For the text-containing cell, return its midpoint in [x, y] coordinate format. 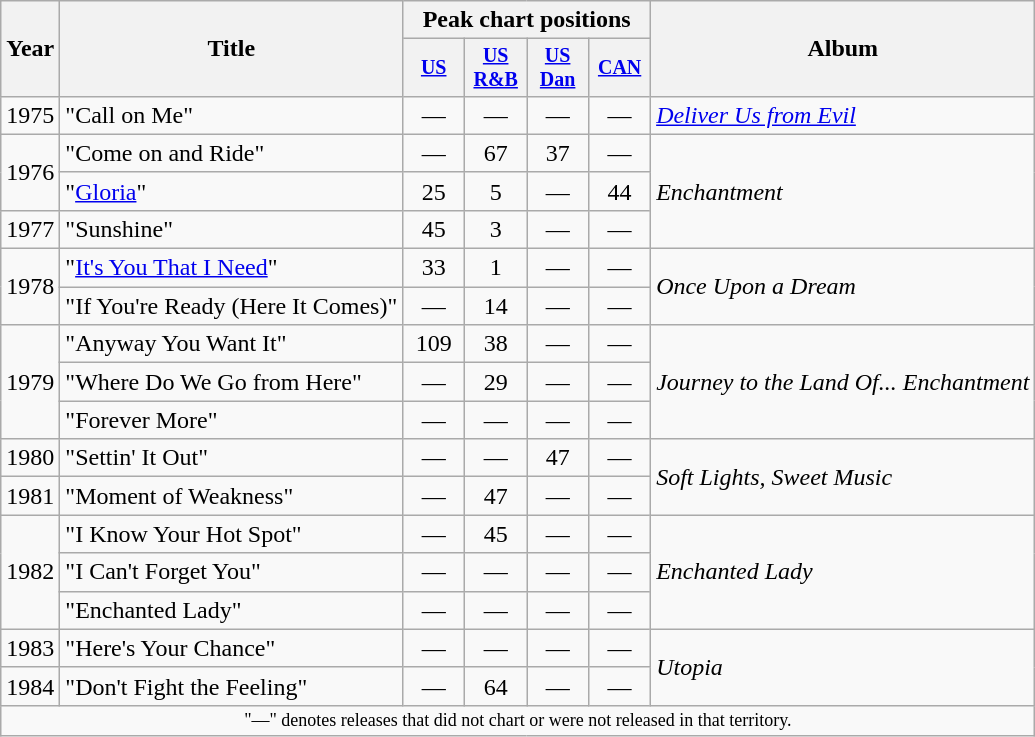
"Moment of Weakness" [232, 496]
38 [496, 344]
"Anyway You Want It" [232, 344]
US [434, 68]
"Sunshine" [232, 229]
"Forever More" [232, 420]
"Where Do We Go from Here" [232, 382]
Journey to the Land Of... Enchantment [843, 382]
Soft Lights, Sweet Music [843, 477]
1977 [30, 229]
37 [558, 153]
Enchantment [843, 191]
CAN [620, 68]
1983 [30, 648]
1 [496, 268]
Utopia [843, 667]
"Gloria" [232, 191]
"Call on Me" [232, 115]
"—" denotes releases that did not chart or were not released in that territory. [518, 720]
1982 [30, 572]
"I Can't Forget You" [232, 572]
1984 [30, 686]
1978 [30, 287]
Album [843, 49]
Once Upon a Dream [843, 287]
5 [496, 191]
USR&B [496, 68]
"If You're Ready (Here It Comes)" [232, 306]
67 [496, 153]
29 [496, 382]
14 [496, 306]
"I Know Your Hot Spot" [232, 534]
3 [496, 229]
1976 [30, 172]
Deliver Us from Evil [843, 115]
"Settin' It Out" [232, 458]
USDan [558, 68]
Title [232, 49]
25 [434, 191]
Enchanted Lady [843, 572]
"Don't Fight the Feeling" [232, 686]
1980 [30, 458]
64 [496, 686]
Year [30, 49]
33 [434, 268]
Peak chart positions [527, 20]
44 [620, 191]
"It's You That I Need" [232, 268]
1979 [30, 382]
"Here's Your Chance" [232, 648]
1975 [30, 115]
109 [434, 344]
1981 [30, 496]
"Come on and Ride" [232, 153]
"Enchanted Lady" [232, 610]
